From the cell containing the given text, extract its center point as [X, Y] coordinate. 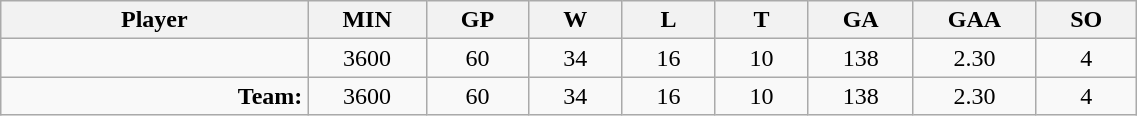
T [762, 20]
SO [1086, 20]
GAA [974, 20]
GP [477, 20]
W [576, 20]
Player [154, 20]
L [668, 20]
MIN [367, 20]
GA [860, 20]
Team: [154, 96]
